Detect which cell encompasses the target text, then output its (x, y) center coordinate. 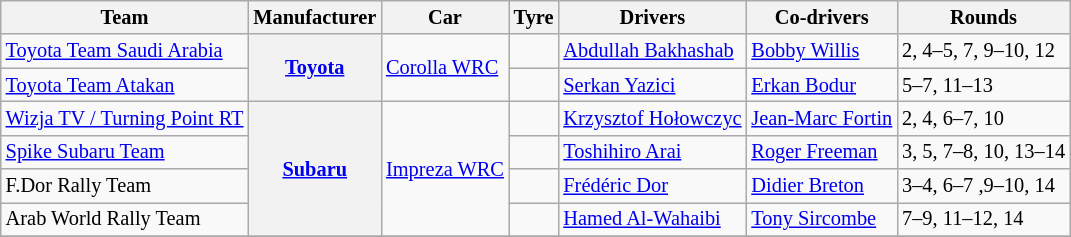
Rounds (984, 17)
Toshihiro Arai (652, 152)
Subaru (314, 168)
Drivers (652, 17)
Bobby Willis (822, 51)
2, 4–5, 7, 9–10, 12 (984, 51)
Car (445, 17)
2, 4, 6–7, 10 (984, 118)
F.Dor Rally Team (125, 186)
Team (125, 17)
Toyota Team Saudi Arabia (125, 51)
Toyota Team Atakan (125, 85)
Manufacturer (314, 17)
Tony Sircombe (822, 219)
3–4, 6–7 ,9–10, 14 (984, 186)
Jean-Marc Fortin (822, 118)
Roger Freeman (822, 152)
Co-drivers (822, 17)
3, 5, 7–8, 10, 13–14 (984, 152)
Erkan Bodur (822, 85)
5–7, 11–13 (984, 85)
Krzysztof Hołowczyc (652, 118)
Serkan Yazici (652, 85)
Impreza WRC (445, 168)
Wizja TV / Turning Point RT (125, 118)
Hamed Al-Wahaibi (652, 219)
Abdullah Bakhashab (652, 51)
Didier Breton (822, 186)
Toyota (314, 68)
Frédéric Dor (652, 186)
Corolla WRC (445, 68)
7–9, 11–12, 14 (984, 219)
Arab World Rally Team (125, 219)
Spike Subaru Team (125, 152)
Tyre (534, 17)
